Locate the cell with the specified text and output its (x, y) center coordinate. 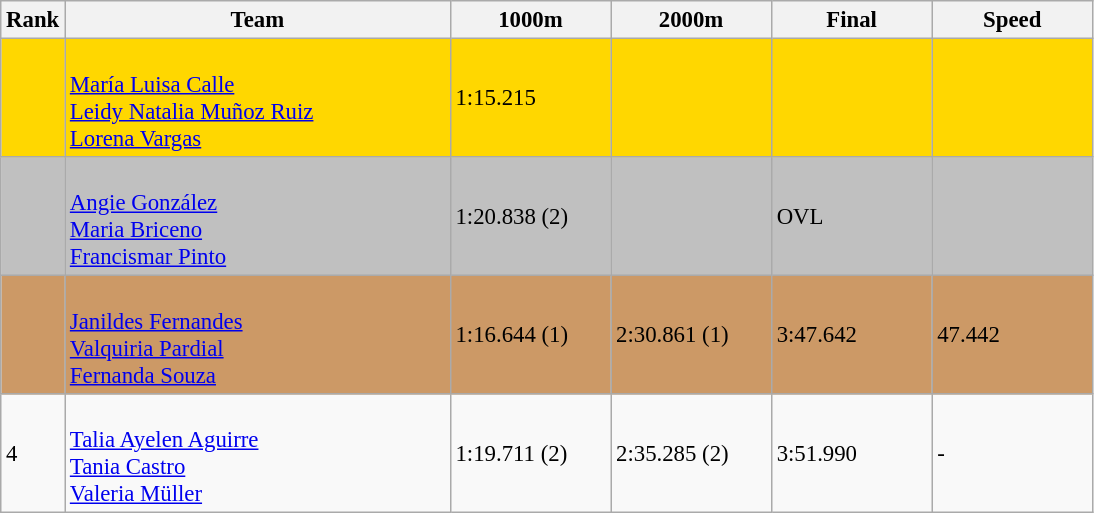
1:20.838 (2) (530, 216)
Talia Ayelen AguirreTania CastroValeria Müller (258, 454)
1:15.215 (530, 98)
1000m (530, 20)
2:30.861 (1) (692, 336)
- (1012, 454)
1:19.711 (2) (530, 454)
47.442 (1012, 336)
Rank (33, 20)
Angie GonzálezMaria BricenoFrancismar Pinto (258, 216)
Final (852, 20)
Team (258, 20)
2000m (692, 20)
3:47.642 (852, 336)
2:35.285 (2) (692, 454)
1:16.644 (1) (530, 336)
OVL (852, 216)
Janildes FernandesValquiria PardialFernanda Souza (258, 336)
Speed (1012, 20)
María Luisa CalleLeidy Natalia Muñoz RuizLorena Vargas (258, 98)
3:51.990 (852, 454)
4 (33, 454)
